Extract the [x, y] coordinate from the center of the cell holding the provided text.  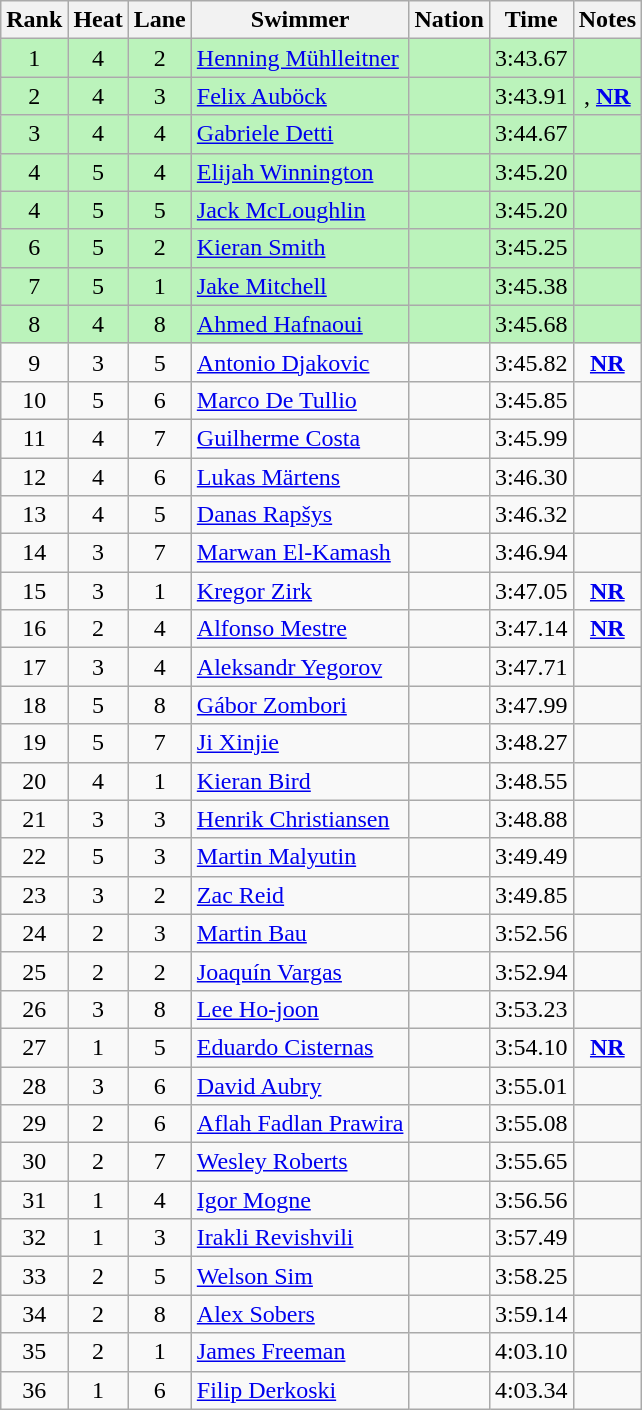
Gábor Zombori [300, 705]
13 [34, 515]
29 [34, 1124]
3:47.71 [531, 667]
3:52.56 [531, 933]
Henrik Christiansen [300, 819]
Martin Malyutin [300, 857]
Notes [607, 20]
Ji Xinjie [300, 743]
3:45.99 [531, 438]
23 [34, 895]
Igor Mogne [300, 1200]
Rank [34, 20]
3:46.32 [531, 515]
3:58.25 [531, 1276]
3:48.88 [531, 819]
3:55.01 [531, 1085]
3:43.67 [531, 58]
Elijah Winnington [300, 172]
Heat [98, 20]
Lukas Märtens [300, 477]
3:47.99 [531, 705]
3:55.08 [531, 1124]
Alex Sobers [300, 1314]
Alfonso Mestre [300, 629]
28 [34, 1085]
David Aubry [300, 1085]
Lee Ho-joon [300, 1009]
34 [34, 1314]
3:54.10 [531, 1047]
3:45.85 [531, 400]
Aleksandr Yegorov [300, 667]
Marwan El-Kamash [300, 553]
11 [34, 438]
3:46.94 [531, 553]
15 [34, 591]
10 [34, 400]
Joaquín Vargas [300, 971]
Danas Rapšys [300, 515]
Guilherme Costa [300, 438]
Gabriele Detti [300, 134]
Lane [160, 20]
3:47.05 [531, 591]
Ahmed Hafnaoui [300, 324]
19 [34, 743]
21 [34, 819]
12 [34, 477]
Eduardo Cisternas [300, 1047]
3:44.67 [531, 134]
Marco De Tullio [300, 400]
Henning Mühlleitner [300, 58]
3:47.14 [531, 629]
James Freeman [300, 1352]
16 [34, 629]
3:45.38 [531, 286]
26 [34, 1009]
27 [34, 1047]
30 [34, 1162]
14 [34, 553]
Kieran Bird [300, 781]
3:45.82 [531, 362]
3:45.25 [531, 248]
Time [531, 20]
17 [34, 667]
22 [34, 857]
4:03.10 [531, 1352]
33 [34, 1276]
Kregor Zirk [300, 591]
3:59.14 [531, 1314]
18 [34, 705]
9 [34, 362]
Martin Bau [300, 933]
3:45.68 [531, 324]
3:46.30 [531, 477]
Swimmer [300, 20]
Kieran Smith [300, 248]
3:57.49 [531, 1238]
25 [34, 971]
31 [34, 1200]
3:55.65 [531, 1162]
Jake Mitchell [300, 286]
3:48.55 [531, 781]
Welson Sim [300, 1276]
4:03.34 [531, 1390]
3:49.49 [531, 857]
3:52.94 [531, 971]
Felix Auböck [300, 96]
Nation [449, 20]
3:48.27 [531, 743]
3:56.56 [531, 1200]
3:49.85 [531, 895]
32 [34, 1238]
Wesley Roberts [300, 1162]
, NR [607, 96]
Aflah Fadlan Prawira [300, 1124]
3:43.91 [531, 96]
20 [34, 781]
3:53.23 [531, 1009]
24 [34, 933]
35 [34, 1352]
Antonio Djakovic [300, 362]
Jack McLoughlin [300, 210]
Irakli Revishvili [300, 1238]
Filip Derkoski [300, 1390]
36 [34, 1390]
Zac Reid [300, 895]
